Return (X, Y) of the center of cell containing provided text 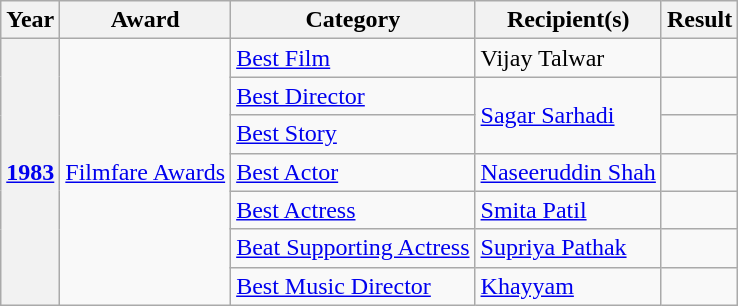
Result (699, 20)
Best Music Director (353, 286)
Beat Supporting Actress (353, 248)
Sagar Sarhadi (568, 115)
Award (146, 20)
1983 (30, 172)
Best Story (353, 134)
Supriya Pathak (568, 248)
Best Director (353, 96)
Year (30, 20)
Naseeruddin Shah (568, 172)
Recipient(s) (568, 20)
Vijay Talwar (568, 58)
Smita Patil (568, 210)
Best Actor (353, 172)
Best Film (353, 58)
Filmfare Awards (146, 172)
Category (353, 20)
Khayyam (568, 286)
Best Actress (353, 210)
